Search for the cell housing the specified text and yield its [X, Y] center coordinate. 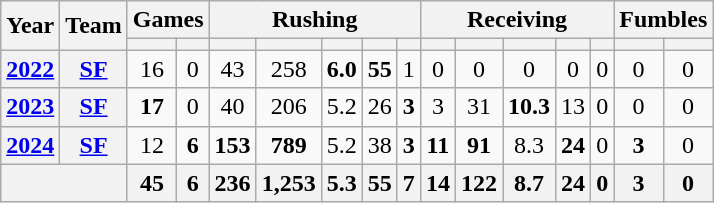
789 [288, 145]
Receiving [516, 20]
8.7 [528, 183]
2022 [30, 69]
236 [232, 183]
14 [438, 183]
43 [232, 69]
153 [232, 145]
1 [408, 69]
1,253 [288, 183]
Games [168, 20]
5.3 [342, 183]
40 [232, 107]
17 [152, 107]
12 [152, 145]
2024 [30, 145]
31 [478, 107]
26 [380, 107]
38 [380, 145]
Year [30, 26]
122 [478, 183]
16 [152, 69]
Fumbles [664, 20]
Rushing [314, 20]
Team [94, 26]
7 [408, 183]
206 [288, 107]
13 [574, 107]
258 [288, 69]
2023 [30, 107]
6.0 [342, 69]
10.3 [528, 107]
91 [478, 145]
45 [152, 183]
8.3 [528, 145]
11 [438, 145]
